Scan for the cell matching the given text and deliver its [x, y] coordinate at center. 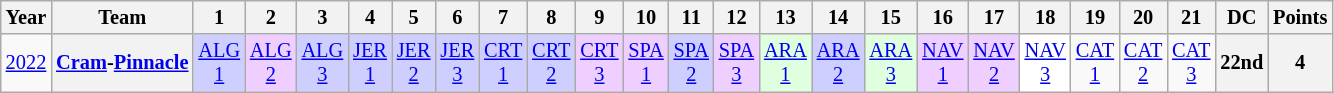
CRT1 [503, 63]
Team [122, 17]
CAT3 [1191, 63]
8 [551, 17]
NAV1 [942, 63]
NAV2 [994, 63]
Points [1300, 17]
ALG2 [271, 63]
JER1 [370, 63]
13 [786, 17]
16 [942, 17]
NAV3 [1046, 63]
19 [1095, 17]
SPA2 [692, 63]
12 [736, 17]
7 [503, 17]
Year [26, 17]
14 [838, 17]
22nd [1242, 63]
SPA3 [736, 63]
DC [1242, 17]
5 [414, 17]
CRT2 [551, 63]
JER2 [414, 63]
2022 [26, 63]
ALG3 [323, 63]
CRT3 [599, 63]
17 [994, 17]
6 [457, 17]
Cram-Pinnacle [122, 63]
ARA2 [838, 63]
1 [219, 17]
CAT2 [1143, 63]
11 [692, 17]
ARA3 [890, 63]
ARA1 [786, 63]
ALG1 [219, 63]
CAT1 [1095, 63]
9 [599, 17]
18 [1046, 17]
SPA1 [646, 63]
JER3 [457, 63]
20 [1143, 17]
10 [646, 17]
3 [323, 17]
21 [1191, 17]
2 [271, 17]
15 [890, 17]
